Find where the given text appears and provide that cell's center as (X, Y) coordinate. 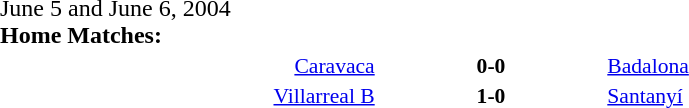
0-0 (492, 66)
